Output the [X, Y] coordinate of the center of the cell containing the given text.  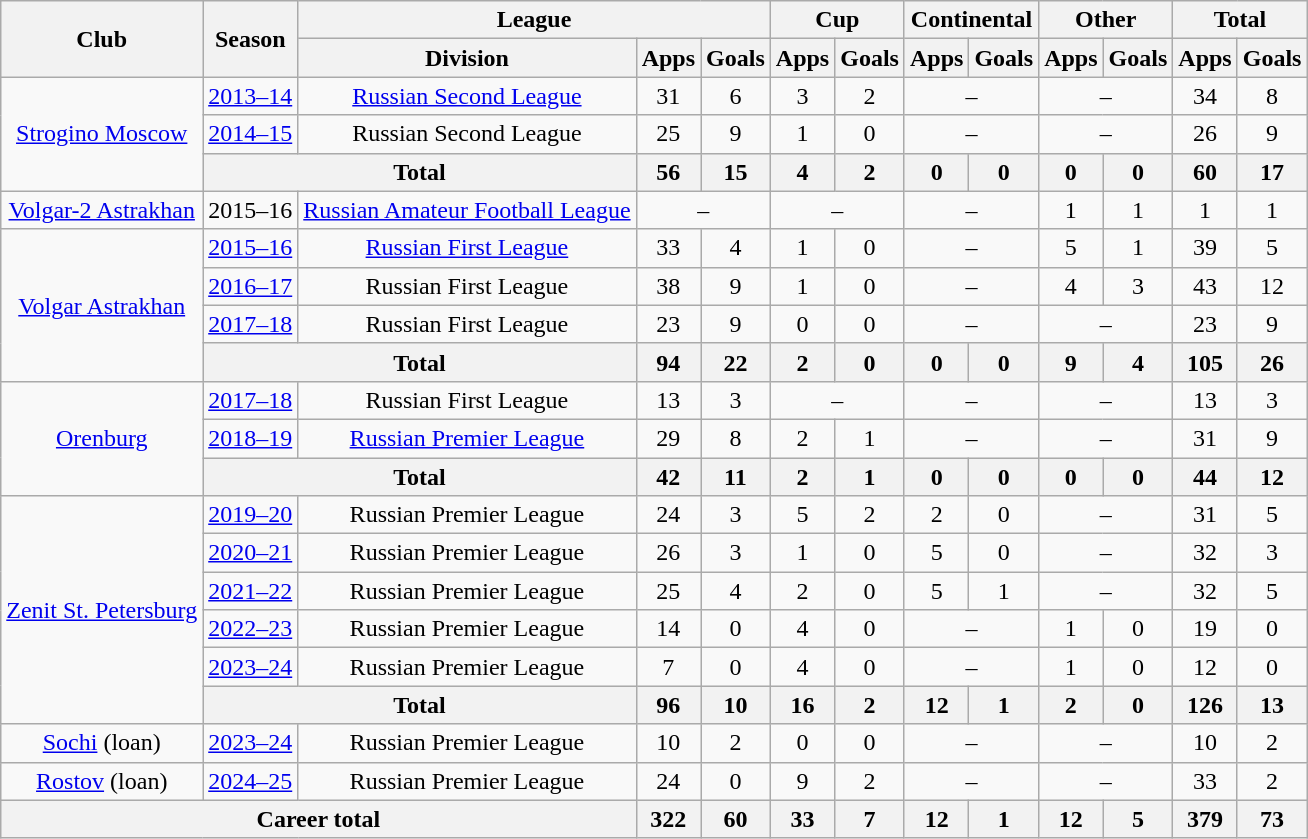
42 [668, 477]
Zenit St. Petersburg [102, 610]
League [534, 20]
Rostov (loan) [102, 781]
2020–21 [250, 553]
Orenburg [102, 438]
34 [1205, 96]
Division [467, 58]
126 [1205, 705]
11 [736, 477]
38 [668, 286]
Career total [318, 819]
Club [102, 39]
14 [668, 629]
22 [736, 362]
2018–19 [250, 438]
73 [1272, 819]
Season [250, 39]
2024–25 [250, 781]
2016–17 [250, 286]
2021–22 [250, 591]
16 [802, 705]
105 [1205, 362]
2014–15 [250, 134]
15 [736, 172]
94 [668, 362]
Volgar Astrakhan [102, 305]
2019–20 [250, 515]
56 [668, 172]
39 [1205, 248]
6 [736, 96]
379 [1205, 819]
Volgar-2 Astrakhan [102, 210]
43 [1205, 286]
2022–23 [250, 629]
Strogino Moscow [102, 134]
29 [668, 438]
96 [668, 705]
17 [1272, 172]
Cup [837, 20]
44 [1205, 477]
19 [1205, 629]
Sochi (loan) [102, 743]
322 [668, 819]
Other [1106, 20]
Russian Amateur Football League [467, 210]
2013–14 [250, 96]
Continental [971, 20]
